Return [X, Y] of the center of cell containing provided text 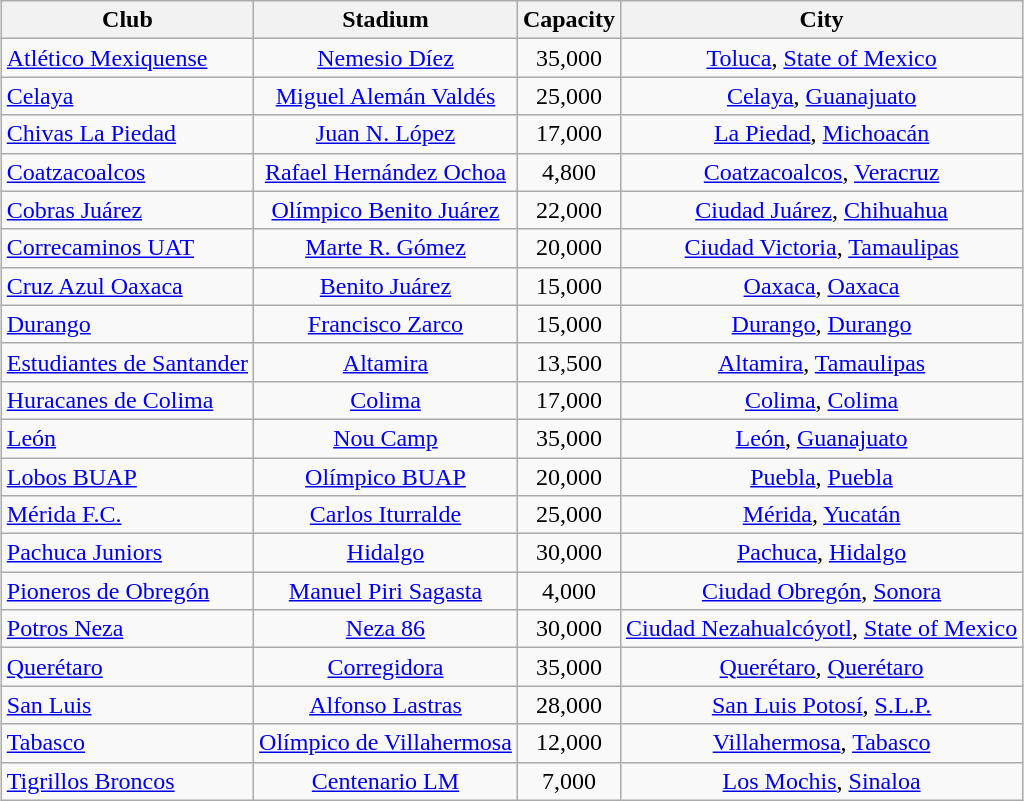
Oaxaca, Oaxaca [821, 286]
Ciudad Obregón, Sonora [821, 591]
Ciudad Nezahualcóyotl, State of Mexico [821, 629]
Celaya, Guanajuato [821, 96]
Tigrillos Broncos [127, 781]
Corregidora [386, 667]
Capacity [568, 20]
Los Mochis, Sinaloa [821, 781]
Durango [127, 324]
Club [127, 20]
Estudiantes de Santander [127, 362]
Tabasco [127, 743]
Olímpico de Villahermosa [386, 743]
Toluca, State of Mexico [821, 58]
4,000 [568, 591]
La Piedad, Michoacán [821, 134]
Ciudad Juárez, Chihuahua [821, 210]
13,500 [568, 362]
Coatzacoalcos [127, 172]
Mérida, Yucatán [821, 515]
Alfonso Lastras [386, 705]
Pachuca Juniors [127, 553]
León, Guanajuato [821, 438]
Olímpico Benito Juárez [386, 210]
Nemesio Díez [386, 58]
San Luis Potosí, S.L.P. [821, 705]
Ciudad Victoria, Tamaulipas [821, 248]
7,000 [568, 781]
Cruz Azul Oaxaca [127, 286]
Juan N. López [386, 134]
Mérida F.C. [127, 515]
28,000 [568, 705]
City [821, 20]
Carlos Iturralde [386, 515]
Manuel Piri Sagasta [386, 591]
Coatzacoalcos, Veracruz [821, 172]
Celaya [127, 96]
Durango, Durango [821, 324]
León [127, 438]
Colima [386, 400]
Francisco Zarco [386, 324]
Potros Neza [127, 629]
Rafael Hernández Ochoa [386, 172]
Querétaro, Querétaro [821, 667]
Benito Juárez [386, 286]
4,800 [568, 172]
Altamira [386, 362]
Nou Camp [386, 438]
22,000 [568, 210]
Villahermosa, Tabasco [821, 743]
Centenario LM [386, 781]
Marte R. Gómez [386, 248]
Pioneros de Obregón [127, 591]
Hidalgo [386, 553]
Chivas La Piedad [127, 134]
Correcaminos UAT [127, 248]
Olímpico BUAP [386, 477]
12,000 [568, 743]
Stadium [386, 20]
Cobras Juárez [127, 210]
Pachuca, Hidalgo [821, 553]
Querétaro [127, 667]
Lobos BUAP [127, 477]
Puebla, Puebla [821, 477]
Altamira, Tamaulipas [821, 362]
Miguel Alemán Valdés [386, 96]
Colima, Colima [821, 400]
San Luis [127, 705]
Huracanes de Colima [127, 400]
Neza 86 [386, 629]
Atlético Mexiquense [127, 58]
